Search for the cell housing the specified text and yield its (x, y) center coordinate. 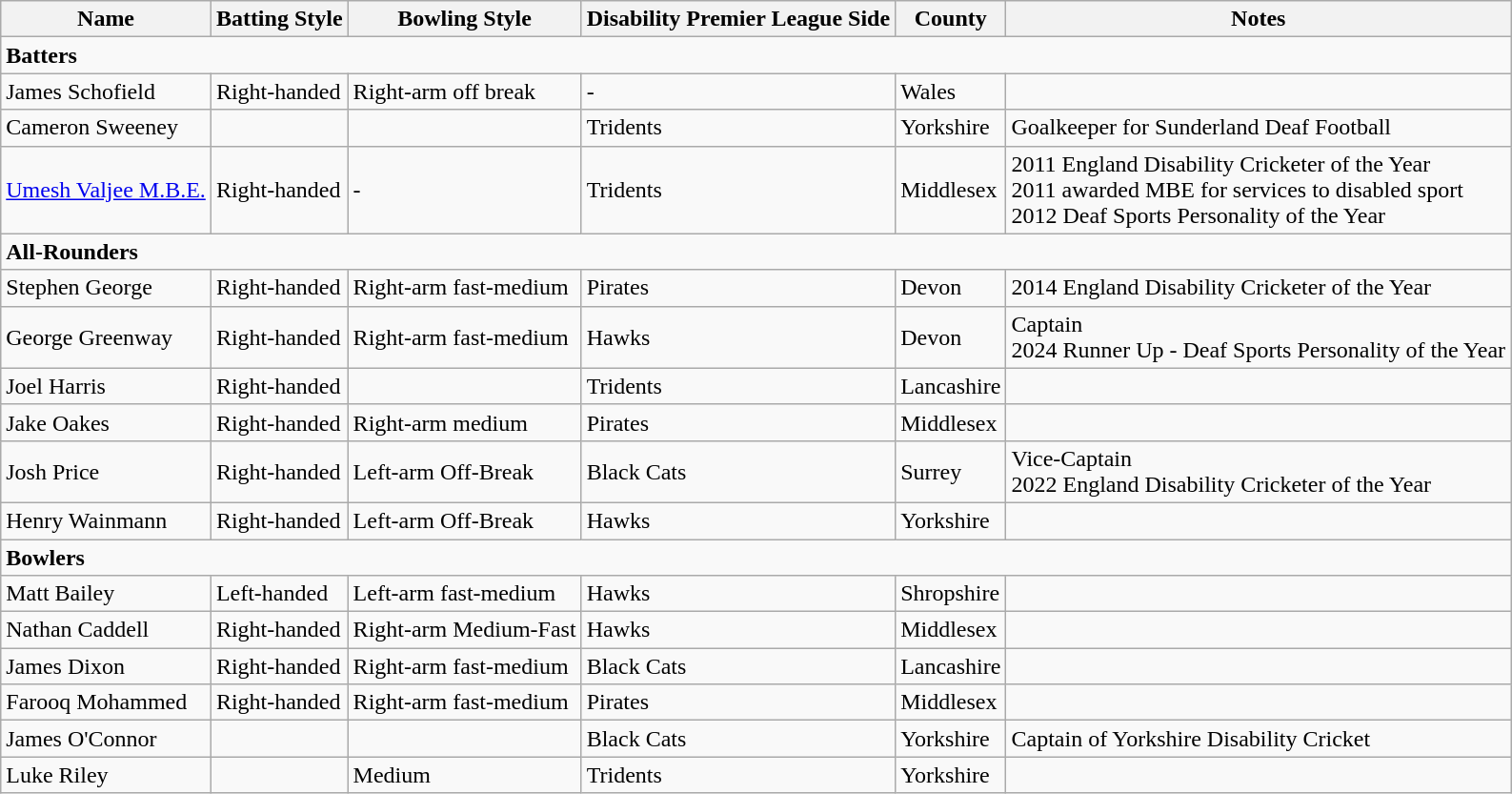
Cameron Sweeney (107, 128)
Joel Harris (107, 386)
Farooq Mohammed (107, 702)
Right-arm off break (465, 92)
Disability Premier League Side (737, 19)
Bowlers (756, 558)
All-Rounders (756, 252)
Matt Bailey (107, 594)
Name (107, 19)
County (951, 19)
Wales (951, 92)
Jake Oakes (107, 422)
Stephen George (107, 288)
Luke Riley (107, 775)
2014 England Disability Cricketer of the Year (1259, 288)
Goalkeeper for Sunderland Deaf Football (1259, 128)
James O'Connor (107, 739)
Captain2024 Runner Up - Deaf Sports Personality of the Year (1259, 337)
Batting Style (279, 19)
George Greenway (107, 337)
Umesh Valjee M.B.E. (107, 190)
Bowling Style (465, 19)
James Dixon (107, 666)
Notes (1259, 19)
Batters (756, 55)
Right-arm medium (465, 422)
Left-arm fast-medium (465, 594)
Henry Wainmann (107, 520)
Josh Price (107, 471)
Shropshire (951, 594)
Surrey (951, 471)
James Schofield (107, 92)
2011 England Disability Cricketer of the Year2011 awarded MBE for services to disabled sport2012 Deaf Sports Personality of the Year (1259, 190)
Nathan Caddell (107, 630)
Medium (465, 775)
Right-arm Medium-Fast (465, 630)
Captain of Yorkshire Disability Cricket (1259, 739)
Left-handed (279, 594)
Vice-Captain2022 England Disability Cricketer of the Year (1259, 471)
